Detect which cell encompasses the target text, then output its (X, Y) center coordinate. 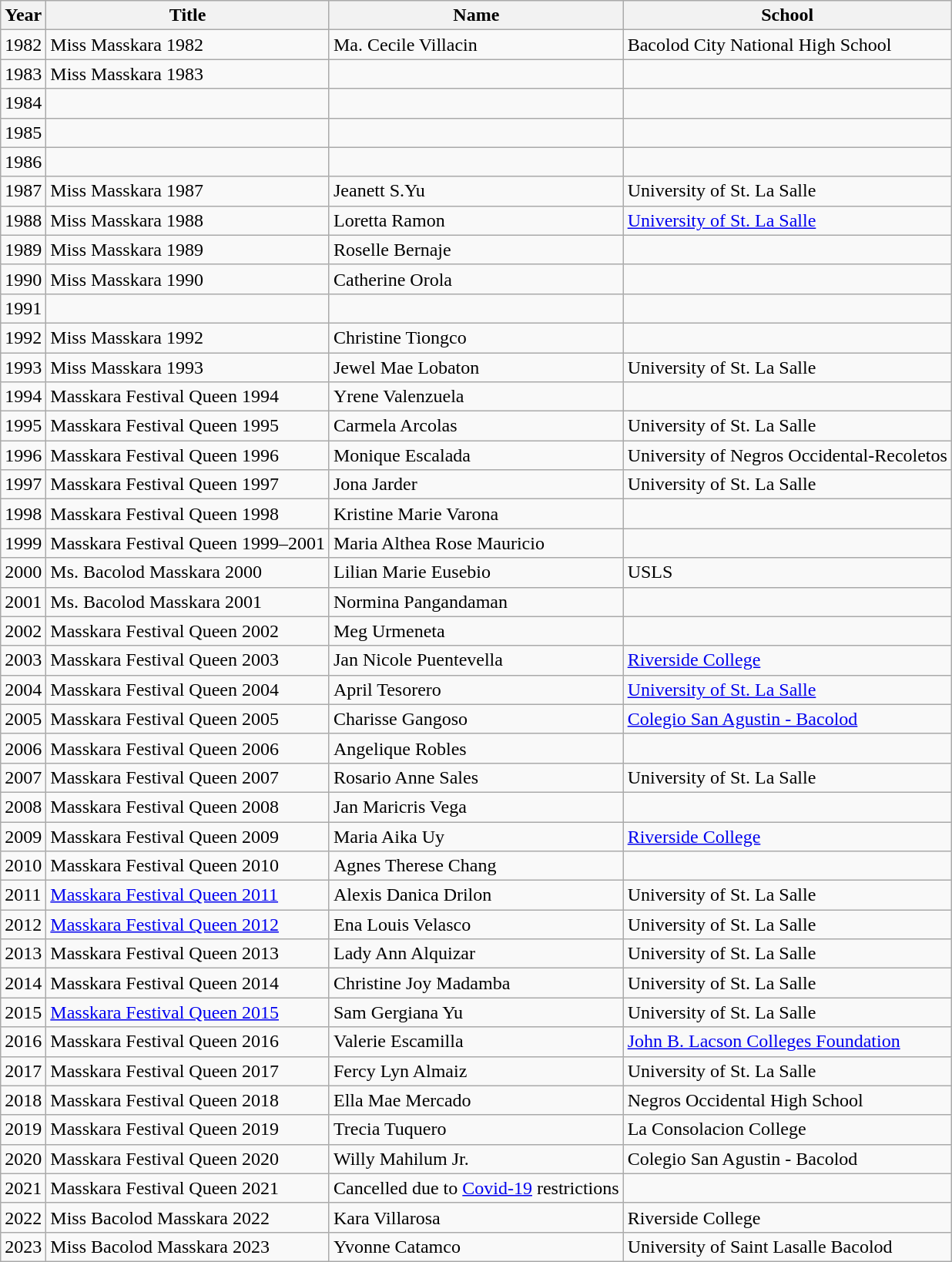
Jona Jarder (476, 485)
2017 (23, 1071)
2019 (23, 1129)
Meg Urmeneta (476, 631)
Miss Masskara 1987 (188, 191)
1998 (23, 514)
Masskara Festival Queen 2017 (188, 1071)
Masskara Festival Queen 2011 (188, 895)
Masskara Festival Queen 2018 (188, 1100)
Masskara Festival Queen 2005 (188, 719)
Kara Villarosa (476, 1217)
Agnes Therese Chang (476, 866)
Miss Bacolod Masskara 2023 (188, 1247)
Name (476, 15)
Masskara Festival Queen 2013 (188, 954)
Masskara Festival Queen 2009 (188, 836)
2004 (23, 690)
Miss Masskara 1989 (188, 250)
Masskara Festival Queen 2004 (188, 690)
Yvonne Catamco (476, 1247)
1986 (23, 162)
1985 (23, 133)
2009 (23, 836)
Masskara Festival Queen 2016 (188, 1042)
2003 (23, 660)
1993 (23, 368)
Year (23, 15)
2005 (23, 719)
Fercy Lyn Almaiz (476, 1071)
Masskara Festival Queen 2010 (188, 866)
Miss Masskara 1993 (188, 368)
Alexis Danica Drilon (476, 895)
Masskara Festival Queen 2021 (188, 1188)
Masskara Festival Queen 2020 (188, 1159)
Masskara Festival Queen 2007 (188, 777)
Catherine Orola (476, 279)
Monique Escalada (476, 455)
2010 (23, 866)
Masskara Festival Queen 1997 (188, 485)
University of Negros Occidental-Recoletos (787, 455)
2007 (23, 777)
2011 (23, 895)
Sam Gergiana Yu (476, 1012)
Miss Bacolod Masskara 2022 (188, 1217)
Ma. Cecile Villacin (476, 45)
Jewel Mae Lobaton (476, 368)
Valerie Escamilla (476, 1042)
1990 (23, 279)
Jan Nicole Puentevella (476, 660)
2021 (23, 1188)
Cancelled due to Covid-19 restrictions (476, 1188)
1982 (23, 45)
1996 (23, 455)
Masskara Festival Queen 2006 (188, 748)
1991 (23, 308)
2014 (23, 983)
1987 (23, 191)
Masskara Festival Queen 1999–2001 (188, 543)
Masskara Festival Queen 2012 (188, 925)
Ella Mae Mercado (476, 1100)
Yrene Valenzuela (476, 397)
Ms. Bacolod Masskara 2000 (188, 572)
Lady Ann Alquizar (476, 954)
Masskara Festival Queen 2008 (188, 807)
April Tesorero (476, 690)
Maria Aika Uy (476, 836)
Ms. Bacolod Masskara 2001 (188, 602)
Masskara Festival Queen 2015 (188, 1012)
Miss Masskara 1990 (188, 279)
2001 (23, 602)
1994 (23, 397)
Ena Louis Velasco (476, 925)
Miss Masskara 1988 (188, 220)
1984 (23, 103)
School (787, 15)
2000 (23, 572)
2013 (23, 954)
Miss Masskara 1983 (188, 74)
2016 (23, 1042)
Willy Mahilum Jr. (476, 1159)
1992 (23, 337)
Miss Masskara 1982 (188, 45)
2022 (23, 1217)
Loretta Ramon (476, 220)
John B. Lacson Colleges Foundation (787, 1042)
USLS (787, 572)
1999 (23, 543)
University of Saint Lasalle Bacolod (787, 1247)
2006 (23, 748)
Charisse Gangoso (476, 719)
Masskara Festival Queen 1998 (188, 514)
Masskara Festival Queen 2003 (188, 660)
1988 (23, 220)
Christine Joy Madamba (476, 983)
2015 (23, 1012)
Masskara Festival Queen 2014 (188, 983)
2008 (23, 807)
Masskara Festival Queen 2002 (188, 631)
1989 (23, 250)
Masskara Festival Queen 1996 (188, 455)
Normina Pangandaman (476, 602)
Maria Althea Rose Mauricio (476, 543)
Jan Maricris Vega (476, 807)
Bacolod City National High School (787, 45)
2002 (23, 631)
Jeanett S.Yu (476, 191)
Carmela Arcolas (476, 426)
Roselle Bernaje (476, 250)
2012 (23, 925)
La Consolacion College (787, 1129)
Negros Occidental High School (787, 1100)
Masskara Festival Queen 2019 (188, 1129)
Kristine Marie Varona (476, 514)
Masskara Festival Queen 1995 (188, 426)
Masskara Festival Queen 1994 (188, 397)
1983 (23, 74)
Christine Tiongco (476, 337)
2020 (23, 1159)
Angelique Robles (476, 748)
1995 (23, 426)
Rosario Anne Sales (476, 777)
1997 (23, 485)
2023 (23, 1247)
2018 (23, 1100)
Miss Masskara 1992 (188, 337)
Lilian Marie Eusebio (476, 572)
Trecia Tuquero (476, 1129)
Title (188, 15)
